Locate the cell with the specified text and output its (X, Y) center coordinate. 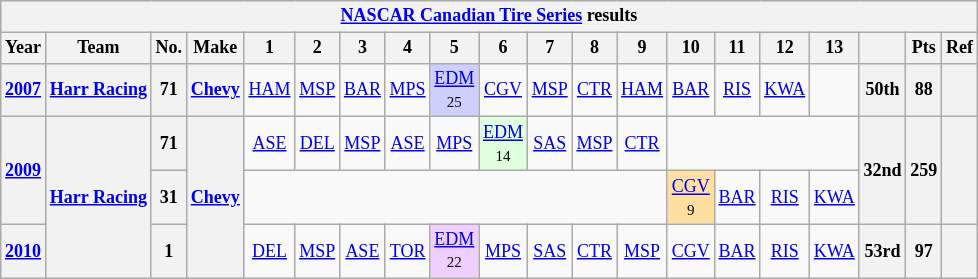
No. (168, 48)
EDM22 (454, 251)
EDM25 (454, 90)
13 (835, 48)
9 (642, 48)
CGV9 (690, 197)
88 (924, 90)
3 (363, 48)
2010 (24, 251)
53rd (882, 251)
4 (408, 48)
50th (882, 90)
Year (24, 48)
EDM14 (504, 144)
TOR (408, 251)
31 (168, 197)
Make (215, 48)
5 (454, 48)
10 (690, 48)
11 (737, 48)
Pts (924, 48)
6 (504, 48)
32nd (882, 170)
Ref (960, 48)
259 (924, 170)
2 (318, 48)
8 (594, 48)
12 (785, 48)
Team (98, 48)
NASCAR Canadian Tire Series results (489, 16)
97 (924, 251)
7 (550, 48)
2009 (24, 170)
2007 (24, 90)
